Locate the cell with the specified text and output its (x, y) center coordinate. 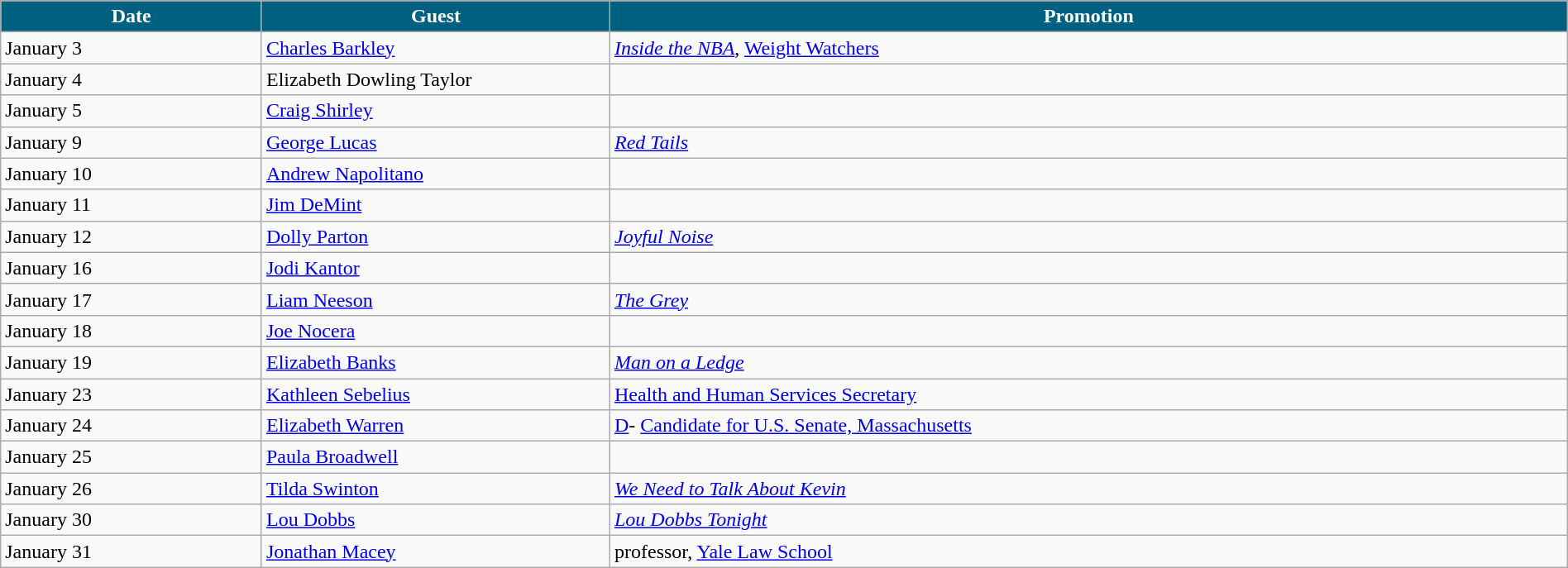
January 23 (131, 394)
We Need to Talk About Kevin (1088, 489)
Lou Dobbs Tonight (1088, 520)
January 12 (131, 236)
Jodi Kantor (435, 268)
Craig Shirley (435, 111)
January 24 (131, 426)
January 26 (131, 489)
January 30 (131, 520)
Kathleen Sebelius (435, 394)
Guest (435, 17)
January 4 (131, 79)
Elizabeth Warren (435, 426)
Elizabeth Banks (435, 362)
Promotion (1088, 17)
Red Tails (1088, 142)
Tilda Swinton (435, 489)
professor, Yale Law School (1088, 551)
Lou Dobbs (435, 520)
Inside the NBA, Weight Watchers (1088, 48)
Jonathan Macey (435, 551)
D- Candidate for U.S. Senate, Massachusetts (1088, 426)
January 19 (131, 362)
Elizabeth Dowling Taylor (435, 79)
The Grey (1088, 299)
Dolly Parton (435, 236)
January 10 (131, 174)
January 18 (131, 331)
George Lucas (435, 142)
Paula Broadwell (435, 457)
Joe Nocera (435, 331)
January 11 (131, 205)
Date (131, 17)
Health and Human Services Secretary (1088, 394)
Joyful Noise (1088, 236)
Andrew Napolitano (435, 174)
January 9 (131, 142)
January 5 (131, 111)
Liam Neeson (435, 299)
January 17 (131, 299)
January 25 (131, 457)
Man on a Ledge (1088, 362)
Charles Barkley (435, 48)
Jim DeMint (435, 205)
January 3 (131, 48)
January 16 (131, 268)
January 31 (131, 551)
